Output the [x, y] coordinate of the center of the cell containing the given text.  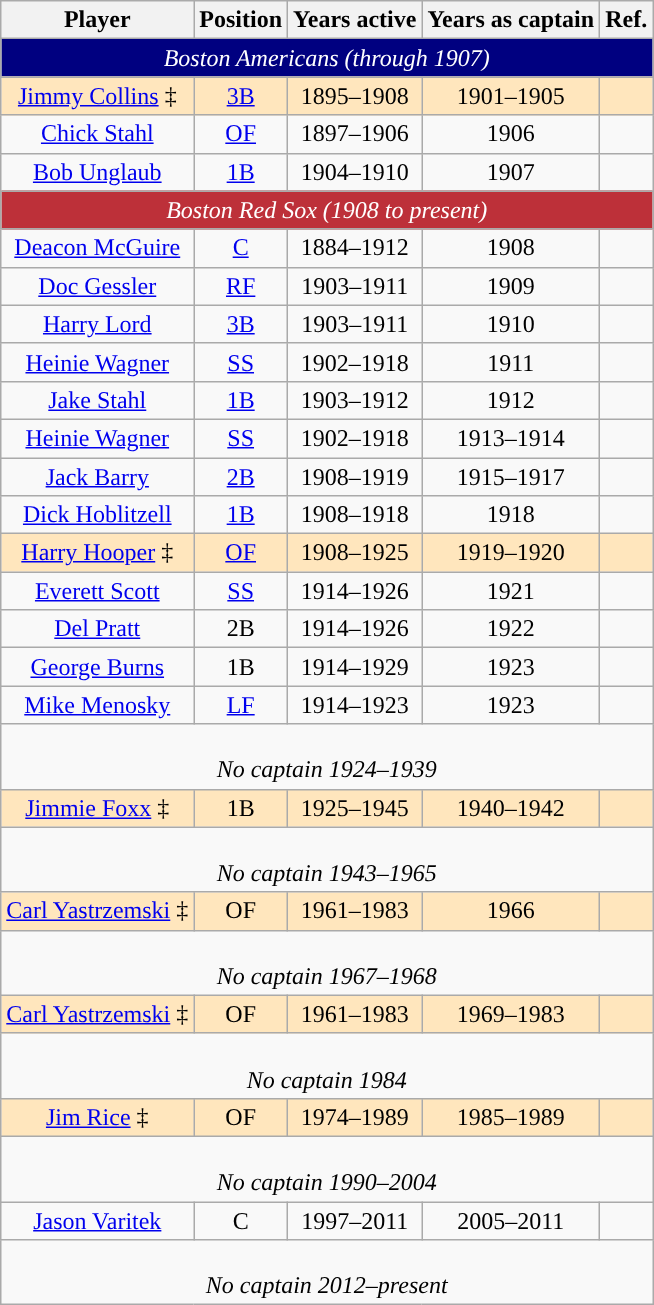
2005–2011 [511, 1221]
Boston Americans (through 1907) [327, 58]
Harry Lord [98, 324]
George Burns [98, 667]
1966 [511, 911]
1985–1989 [511, 1117]
Everett Scott [98, 591]
1925–1945 [355, 808]
1913–1914 [511, 438]
Years as captain [511, 20]
1901–1905 [511, 96]
1940–1942 [511, 808]
Ref. [626, 20]
1897–1906 [355, 134]
1969–1983 [511, 1014]
No captain 1984 [327, 1066]
1974–1989 [355, 1117]
Jim Rice ‡ [98, 1117]
Jason Varitek [98, 1221]
Dick Hoblitzell [98, 515]
LF [241, 705]
No captain 1967–1968 [327, 962]
1904–1910 [355, 172]
Chick Stahl [98, 134]
1918 [511, 515]
No captain 1990–2004 [327, 1168]
1884–1912 [355, 248]
1906 [511, 134]
Player [98, 20]
1908–1919 [355, 477]
1914–1929 [355, 667]
Harry Hooper ‡ [98, 553]
1909 [511, 286]
1910 [511, 324]
Position [241, 20]
RF [241, 286]
No captain 1924–1939 [327, 756]
No captain 1943–1965 [327, 860]
Del Pratt [98, 629]
1914–1923 [355, 705]
1895–1908 [355, 96]
1922 [511, 629]
Jack Barry [98, 477]
Years active [355, 20]
1903–1912 [355, 400]
Boston Red Sox (1908 to present) [327, 210]
1908 [511, 248]
Mike Menosky [98, 705]
No captain 2012–present [327, 1272]
1911 [511, 362]
1997–2011 [355, 1221]
Jimmy Collins ‡ [98, 96]
1919–1920 [511, 553]
1907 [511, 172]
1915–1917 [511, 477]
Bob Unglaub [98, 172]
1908–1925 [355, 553]
Jimmie Foxx ‡ [98, 808]
Doc Gessler [98, 286]
Deacon McGuire [98, 248]
1921 [511, 591]
1908–1918 [355, 515]
1912 [511, 400]
Jake Stahl [98, 400]
